Find where the given text appears and provide that cell's center as [X, Y] coordinate. 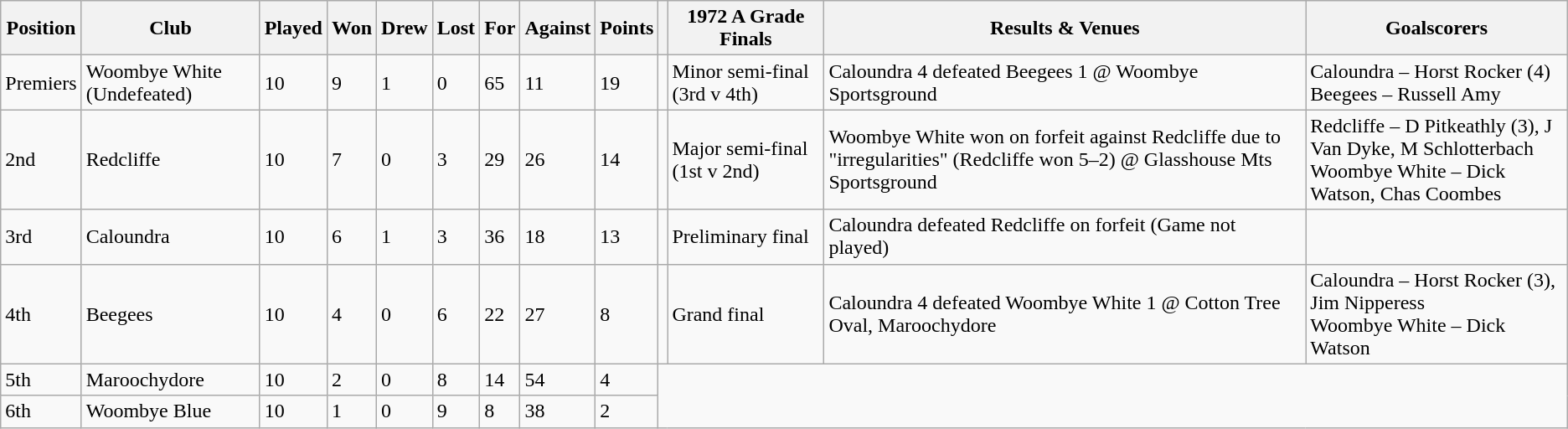
Maroochydore [171, 380]
6th [41, 411]
65 [500, 82]
1972 A Grade Finals [745, 28]
Caloundra – Horst Rocker (4)Beegees – Russell Amy [1436, 82]
Won [352, 28]
Caloundra – Horst Rocker (3), Jim NipperessWoombye White – Dick Watson [1436, 313]
29 [500, 159]
26 [558, 159]
3rd [41, 236]
Position [41, 28]
Beegees [171, 313]
22 [500, 313]
Woombye White won on forfeit against Redcliffe due to "irregularities" (Redcliffe won 5–2) @ Glasshouse Mts Sportsground [1065, 159]
36 [500, 236]
5th [41, 380]
Caloundra 4 defeated Woombye White 1 @ Cotton Tree Oval, Maroochydore [1065, 313]
For [500, 28]
Points [627, 28]
54 [558, 380]
Woombye White (Undefeated) [171, 82]
19 [627, 82]
Caloundra [171, 236]
27 [558, 313]
4th [41, 313]
Results & Venues [1065, 28]
Against [558, 28]
2nd [41, 159]
Premiers [41, 82]
Goalscorers [1436, 28]
18 [558, 236]
Minor semi-final (3rd v 4th) [745, 82]
Redcliffe [171, 159]
Club [171, 28]
11 [558, 82]
Played [293, 28]
Major semi-final (1st v 2nd) [745, 159]
7 [352, 159]
Redcliffe – D Pitkeathly (3), J Van Dyke, M SchlotterbachWoombye White – Dick Watson, Chas Coombes [1436, 159]
Woombye Blue [171, 411]
Drew [405, 28]
38 [558, 411]
Caloundra defeated Redcliffe on forfeit (Game not played) [1065, 236]
Preliminary final [745, 236]
Grand final [745, 313]
Lost [456, 28]
Caloundra 4 defeated Beegees 1 @ Woombye Sportsground [1065, 82]
13 [627, 236]
